Search for the cell housing the specified text and yield its (X, Y) center coordinate. 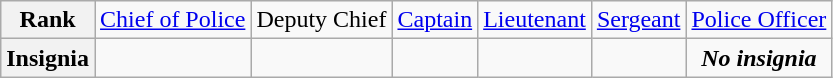
No insignia (759, 58)
Rank (48, 20)
Captain (435, 20)
Sergeant (638, 20)
Police Officer (759, 20)
Lieutenant (535, 20)
Deputy Chief (322, 20)
Insignia (48, 58)
Chief of Police (173, 20)
